For the text-containing cell, return its midpoint in (X, Y) coordinate format. 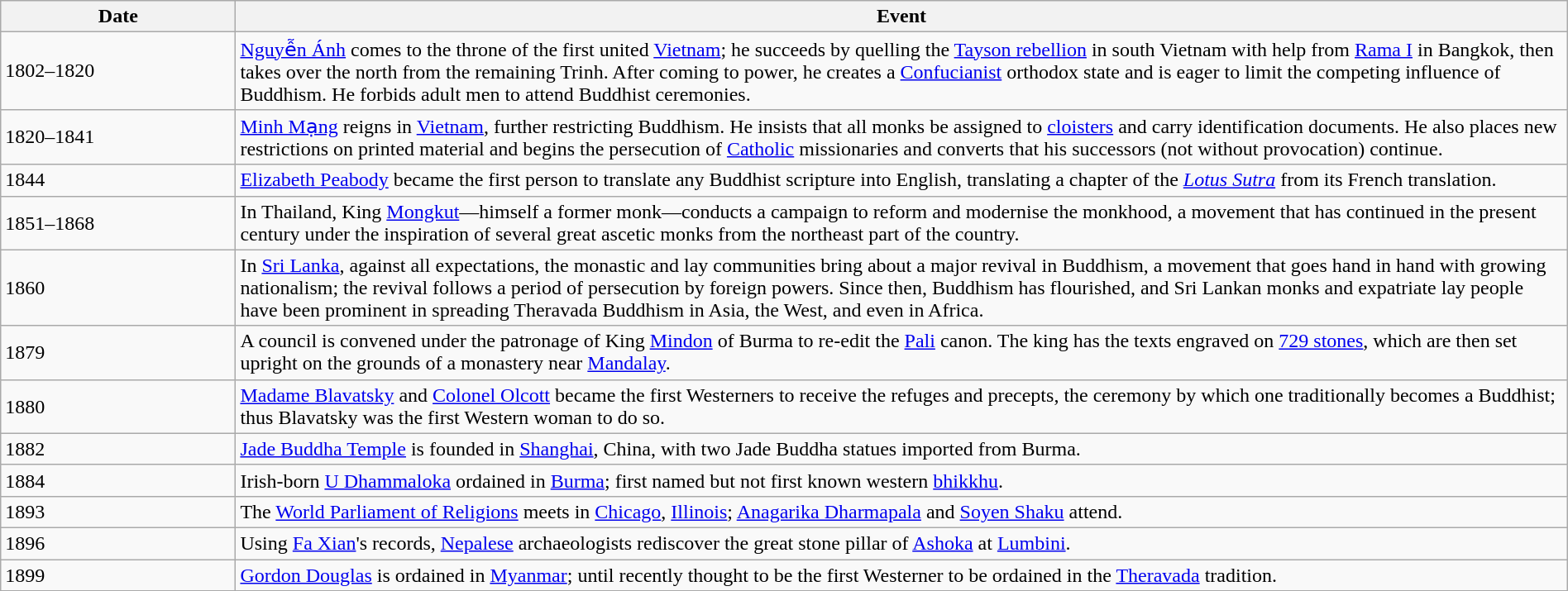
1899 (118, 574)
Irish-born U Dhammaloka ordained in Burma; first named but not first known western bhikkhu. (901, 480)
1882 (118, 449)
The World Parliament of Religions meets in Chicago, Illinois; Anagarika Dharmapala and Soyen Shaku attend. (901, 512)
1896 (118, 543)
Date (118, 17)
1802–1820 (118, 71)
1844 (118, 180)
1851–1868 (118, 223)
Gordon Douglas is ordained in Myanmar; until recently thought to be the first Westerner to be ordained in the Theravada tradition. (901, 574)
Event (901, 17)
Using Fa Xian's records, Nepalese archaeologists rediscover the great stone pillar of Ashoka at Lumbini. (901, 543)
Jade Buddha Temple is founded in Shanghai, China, with two Jade Buddha statues imported from Burma. (901, 449)
1893 (118, 512)
1884 (118, 480)
1820–1841 (118, 137)
1879 (118, 352)
1860 (118, 288)
1880 (118, 407)
